Return the (X, Y) coordinate for the center point of the cell that contains the specified text.  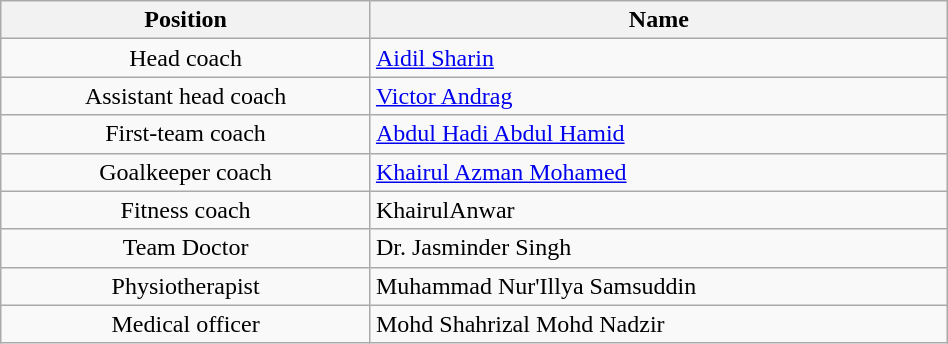
Head coach (186, 58)
Goalkeeper coach (186, 172)
Name (658, 20)
Khairul Azman Mohamed (658, 172)
Abdul Hadi Abdul Hamid (658, 134)
Dr. Jasminder Singh (658, 248)
Victor Andrag (658, 96)
Physiotherapist (186, 286)
Mohd Shahrizal Mohd Nadzir (658, 324)
KhairulAnwar (658, 210)
Team Doctor (186, 248)
Fitness coach (186, 210)
Position (186, 20)
Aidil Sharin (658, 58)
Medical officer (186, 324)
Muhammad Nur'Illya Samsuddin (658, 286)
Assistant head coach (186, 96)
First-team coach (186, 134)
